Detect which cell encompasses the target text, then output its [X, Y] center coordinate. 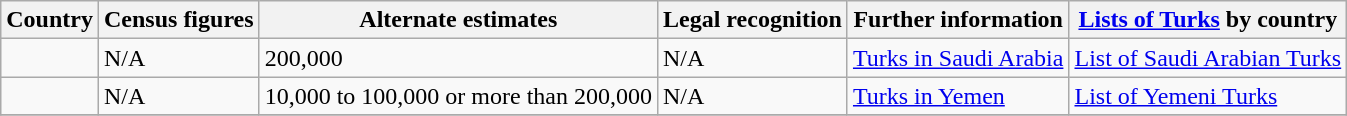
Country [50, 20]
List of Saudi Arabian Turks [1208, 58]
Further information [958, 20]
Lists of Turks by country [1208, 20]
List of Yemeni Turks [1208, 96]
Turks in Yemen [958, 96]
Turks in Saudi Arabia [958, 58]
Alternate estimates [458, 20]
200,000 [458, 58]
Legal recognition [752, 20]
10,000 to 100,000 or more than 200,000 [458, 96]
Census figures [178, 20]
